Scan for the cell matching the given text and deliver its [X, Y] coordinate at center. 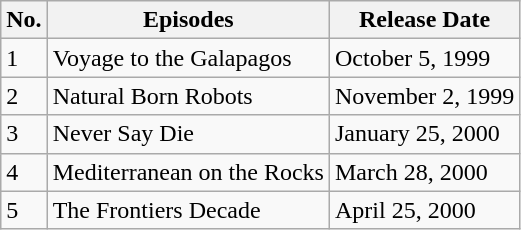
Mediterranean on the Rocks [188, 172]
5 [24, 210]
November 2, 1999 [424, 96]
4 [24, 172]
Natural Born Robots [188, 96]
April 25, 2000 [424, 210]
1 [24, 58]
The Frontiers Decade [188, 210]
January 25, 2000 [424, 134]
2 [24, 96]
Release Date [424, 20]
Never Say Die [188, 134]
Episodes [188, 20]
No. [24, 20]
March 28, 2000 [424, 172]
October 5, 1999 [424, 58]
Voyage to the Galapagos [188, 58]
3 [24, 134]
